Return the [X, Y] coordinate for the center point of the cell that contains the specified text.  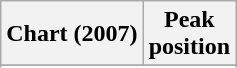
Chart (2007) [72, 34]
Peakposition [189, 34]
